Pinpoint the cell where the given text exists, returning its [X, Y] midpoint coordinate. 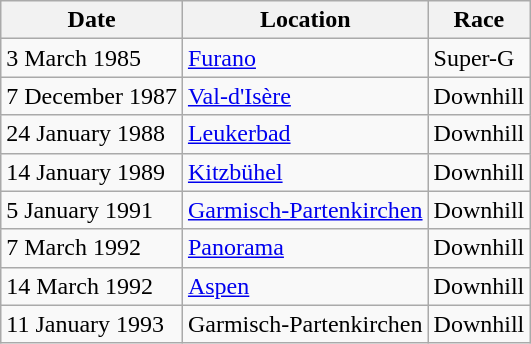
Super-G [479, 58]
11 January 1993 [92, 324]
7 December 1987 [92, 96]
7 March 1992 [92, 248]
5 January 1991 [92, 210]
Date [92, 20]
24 January 1988 [92, 134]
14 January 1989 [92, 172]
Location [305, 20]
Race [479, 20]
Leukerbad [305, 134]
Aspen [305, 286]
Furano [305, 58]
Panorama [305, 248]
14 March 1992 [92, 286]
Kitzbühel [305, 172]
3 March 1985 [92, 58]
Val-d'Isère [305, 96]
